Return the (X, Y) coordinate for the center point of the cell that contains the specified text.  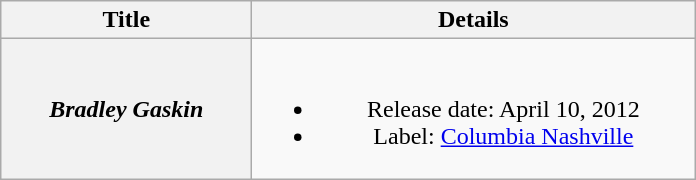
Details (474, 20)
Release date: April 10, 2012Label: Columbia Nashville (474, 109)
Bradley Gaskin (126, 109)
Title (126, 20)
